Detect which cell encompasses the target text, then output its [X, Y] center coordinate. 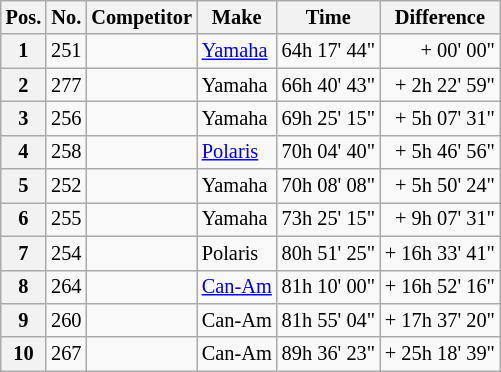
89h 36' 23" [328, 354]
3 [24, 118]
+ 00' 00" [440, 51]
+ 5h 46' 56" [440, 152]
+ 16h 52' 16" [440, 287]
69h 25' 15" [328, 118]
264 [66, 287]
6 [24, 219]
66h 40' 43" [328, 85]
No. [66, 17]
267 [66, 354]
251 [66, 51]
9 [24, 320]
+ 9h 07' 31" [440, 219]
80h 51' 25" [328, 253]
255 [66, 219]
70h 04' 40" [328, 152]
254 [66, 253]
277 [66, 85]
64h 17' 44" [328, 51]
5 [24, 186]
+ 5h 50' 24" [440, 186]
7 [24, 253]
256 [66, 118]
73h 25' 15" [328, 219]
8 [24, 287]
Pos. [24, 17]
81h 10' 00" [328, 287]
+ 16h 33' 41" [440, 253]
2 [24, 85]
+ 2h 22' 59" [440, 85]
+ 5h 07' 31" [440, 118]
Difference [440, 17]
81h 55' 04" [328, 320]
258 [66, 152]
252 [66, 186]
1 [24, 51]
Competitor [141, 17]
Make [237, 17]
4 [24, 152]
+ 17h 37' 20" [440, 320]
70h 08' 08" [328, 186]
10 [24, 354]
Time [328, 17]
+ 25h 18' 39" [440, 354]
260 [66, 320]
